Output the (X, Y) coordinate of the center of the cell containing the given text.  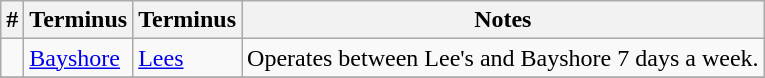
Lees (188, 58)
Notes (504, 20)
# (12, 20)
Bayshore (78, 58)
Operates between Lee's and Bayshore 7 days a week. (504, 58)
